From the cell containing the given text, extract its center point as (x, y) coordinate. 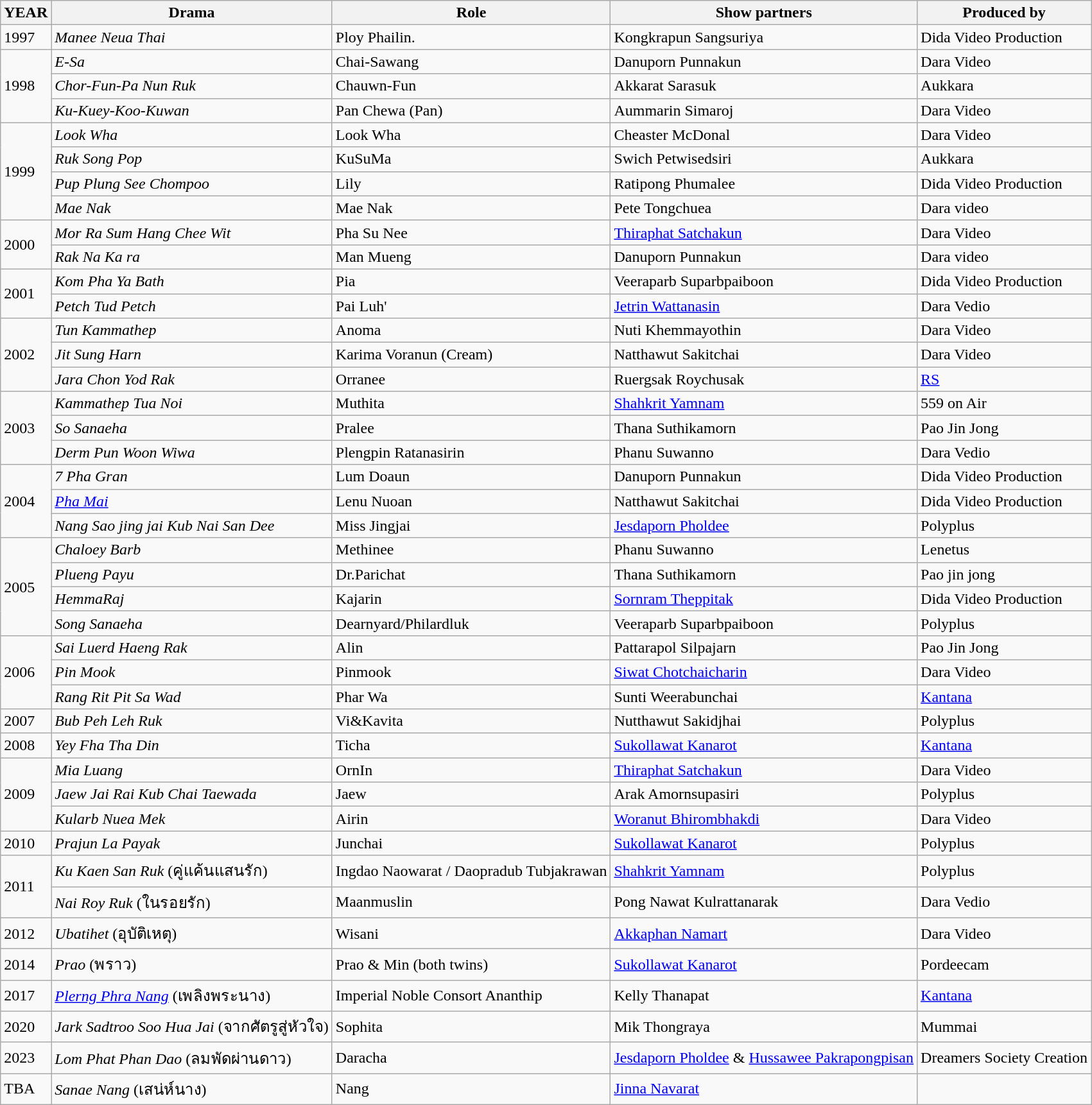
Chor-Fun-Pa Nun Ruk (191, 86)
Pha Mai (191, 501)
Lenetus (1004, 550)
Manee Neua Thai (191, 37)
2014 (26, 965)
Daracha (471, 1058)
Pao jin jong (1004, 574)
Jesdaporn Pholdee & Hussawee Pakrapongpisan (764, 1058)
Jaew (471, 794)
OrnIn (471, 770)
Anoma (471, 330)
Methinee (471, 550)
2023 (26, 1058)
Man Mueng (471, 257)
2008 (26, 746)
Pete Tongchuea (764, 208)
Orranee (471, 379)
Yey Fha Tha Din (191, 746)
Show partners (764, 13)
So Sanaeha (191, 428)
2007 (26, 721)
KuSuMa (471, 159)
Ploy Phailin. (471, 37)
TBA (26, 1090)
Vi&Kavita (471, 721)
Prao (พราว) (191, 965)
Lenu Nuoan (471, 501)
Ratipong Phumalee (764, 184)
1997 (26, 37)
Junchai (471, 843)
Pia (471, 281)
2003 (26, 428)
Prajun La Payak (191, 843)
2005 (26, 587)
Dreamers Society Creation (1004, 1058)
Dr.Parichat (471, 574)
Rak Na Ka ra (191, 257)
Dearnyard/Philardluk (471, 623)
HemmaRaj (191, 599)
7 Pha Gran (191, 477)
559 on Air (1004, 404)
Mor Ra Sum Hang Chee Wit (191, 232)
2001 (26, 293)
Pin Mook (191, 672)
Jaew Jai Rai Kub Chai Taewada (191, 794)
YEAR (26, 13)
Kom Pha Ya Bath (191, 281)
Nang (471, 1090)
Muthita (471, 404)
Lum Doaun (471, 477)
Ticha (471, 746)
Ubatihet (อุบัติเหตุ) (191, 933)
Cheaster McDonal (764, 135)
2012 (26, 933)
2004 (26, 501)
Kammathep Tua Noi (191, 404)
Ruergsak Roychusak (764, 379)
Sanae Nang (เสน่ห์นาง) (191, 1090)
2009 (26, 794)
Mia Luang (191, 770)
Plueng Payu (191, 574)
Nai Roy Ruk (ในรอยรัก) (191, 902)
Ku-Kuey-Koo-Kuwan (191, 110)
Tun Kammathep (191, 330)
Pai Luh' (471, 306)
Maanmuslin (471, 902)
Lom Phat Phan Dao (ลมพัดผ่านดาว) (191, 1058)
Pup Plung See Chompoo (191, 184)
Phar Wa (471, 696)
Sophita (471, 1027)
Bub Peh Leh Ruk (191, 721)
Aummarin Simaroj (764, 110)
Jara Chon Yod Rak (191, 379)
Sai Luerd Haeng Rak (191, 647)
Prao & Min (both twins) (471, 965)
Imperial Noble Consort Ananthip (471, 996)
Lily (471, 184)
Kularb Nuea Mek (191, 819)
Wisani (471, 933)
Drama (191, 13)
Sunti Weerabunchai (764, 696)
Airin (471, 819)
Petch Tud Petch (191, 306)
Pralee (471, 428)
Pha Su Nee (471, 232)
Pinmook (471, 672)
Nuti Khemmayothin (764, 330)
Kelly Thanapat (764, 996)
RS (1004, 379)
2006 (26, 672)
Ku Kaen San Ruk (คู่แค้นแสนรัก) (191, 871)
Jark Sadtroo Soo Hua Jai (จากศัตรูสู่หัวใจ) (191, 1027)
Mummai (1004, 1027)
Karima Voranun (Cream) (471, 355)
Pong Nawat Kulrattanarak (764, 902)
Kajarin (471, 599)
Alin (471, 647)
2010 (26, 843)
Woranut Bhirombhakdi (764, 819)
Sornram Theppitak (764, 599)
2000 (26, 244)
2020 (26, 1027)
Plerng Phra Nang (เพลิงพระนาง) (191, 996)
Song Sanaeha (191, 623)
Role (471, 13)
Nang Sao jing jai Kub Nai San Dee (191, 526)
Nutthawut Sakidjhai (764, 721)
Ruk Song Pop (191, 159)
Jesdaporn Pholdee (764, 526)
Jit Sung Harn (191, 355)
Plengpin Ratanasirin (471, 452)
Pordeecam (1004, 965)
2011 (26, 887)
Arak Amornsupasiri (764, 794)
Jinna Navarat (764, 1090)
E-Sa (191, 62)
Siwat Chotchaicharin (764, 672)
Chai-Sawang (471, 62)
2002 (26, 355)
1999 (26, 171)
2017 (26, 996)
Chauwn-Fun (471, 86)
Akkaphan Namart (764, 933)
Mik Thongraya (764, 1027)
Akkarat Sarasuk (764, 86)
Chaloey Barb (191, 550)
Derm Pun Woon Wiwa (191, 452)
1998 (26, 86)
Produced by (1004, 13)
Jetrin Wattanasin (764, 306)
Miss Jingjai (471, 526)
Ingdao Naowarat / Daopradub Tubjakrawan (471, 871)
Kongkrapun Sangsuriya (764, 37)
Swich Petwisedsiri (764, 159)
Rang Rit Pit Sa Wad (191, 696)
Pattarapol Silpajarn (764, 647)
Pan Chewa (Pan) (471, 110)
